Locate the cell with the specified text and output its [x, y] center coordinate. 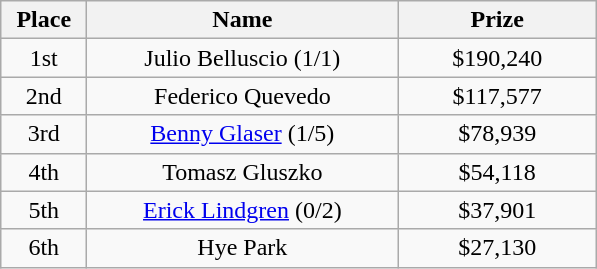
Name [242, 20]
$54,118 [498, 172]
3rd [44, 134]
1st [44, 58]
$37,901 [498, 210]
5th [44, 210]
$78,939 [498, 134]
Place [44, 20]
Julio Belluscio (1/1) [242, 58]
$190,240 [498, 58]
Tomasz Gluszko [242, 172]
Prize [498, 20]
$27,130 [498, 248]
Benny Glaser (1/5) [242, 134]
2nd [44, 96]
Erick Lindgren (0/2) [242, 210]
6th [44, 248]
$117,577 [498, 96]
Federico Quevedo [242, 96]
4th [44, 172]
Hye Park [242, 248]
